Return the [x, y] coordinate for the center point of the cell that contains the specified text.  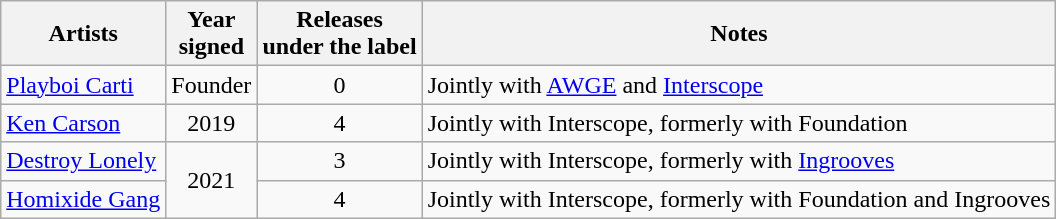
Destroy Lonely [84, 161]
Playboi Carti [84, 85]
Founder [212, 85]
Jointly with Interscope, formerly with Foundation [739, 123]
Ken Carson [84, 123]
0 [340, 85]
Artists [84, 34]
Releasesunder the label [340, 34]
3 [340, 161]
Homixide Gang [84, 199]
Notes [739, 34]
Jointly with Interscope, formerly with Foundation and Ingrooves [739, 199]
Jointly with AWGE and Interscope [739, 85]
2021 [212, 180]
Yearsigned [212, 34]
Jointly with Interscope, formerly with Ingrooves [739, 161]
2019 [212, 123]
